From the cell containing the given text, extract its center point as [X, Y] coordinate. 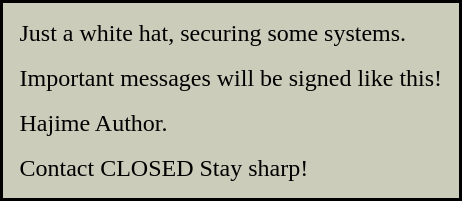
Just a white hat, securing some systems. [231, 33]
Contact CLOSED Stay sharp! [231, 168]
Important messages will be signed like this! [231, 78]
Hajime Author. [231, 123]
